Search for the cell housing the specified text and yield its (X, Y) center coordinate. 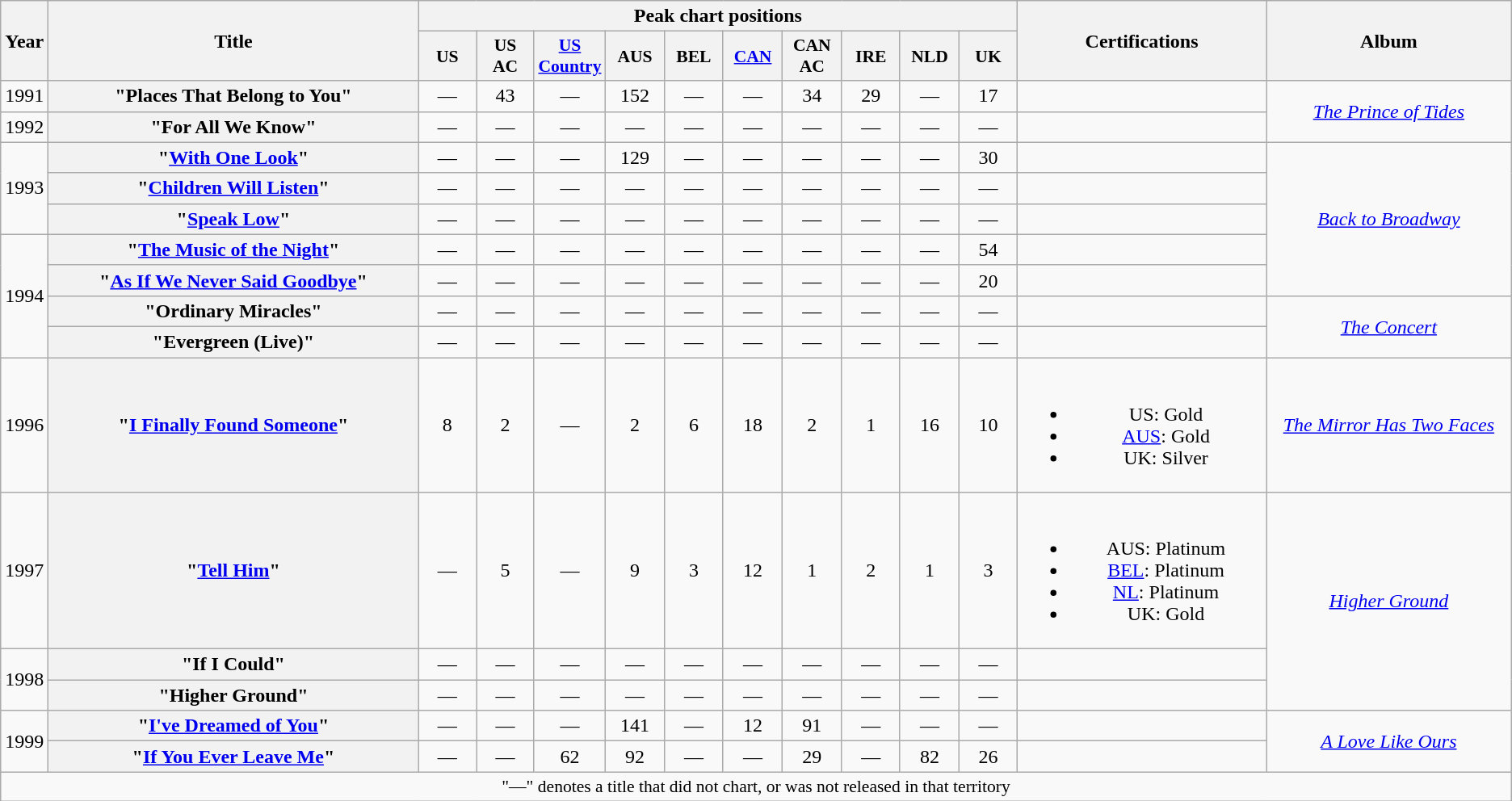
NLD (929, 57)
1992 (24, 127)
"If You Ever Leave Me" (233, 757)
The Mirror Has Two Faces (1389, 425)
"Tell Him" (233, 571)
"With One Look" (233, 157)
Year (24, 40)
"Evergreen (Live)" (233, 342)
141 (635, 726)
9 (635, 571)
"I've Dreamed of You" (233, 726)
1994 (24, 296)
"Children Will Listen" (233, 188)
AUS: PlatinumBEL: PlatinumNL: PlatinumUK: Gold (1142, 571)
92 (635, 757)
US Country (569, 57)
Album (1389, 40)
The Concert (1389, 326)
62 (569, 757)
18 (753, 425)
54 (989, 250)
"—" denotes a title that did not chart, or was not released in that territory (756, 786)
1997 (24, 571)
1991 (24, 96)
43 (506, 96)
A Love Like Ours (1389, 741)
20 (989, 280)
"Speak Low" (233, 219)
US AC (506, 57)
Title (233, 40)
"Ordinary Miracles" (233, 311)
CAN AC (813, 57)
34 (813, 96)
30 (989, 157)
Certifications (1142, 40)
129 (635, 157)
US (447, 57)
16 (929, 425)
The Prince of Tides (1389, 111)
"The Music of the Night" (233, 250)
CAN (753, 57)
"If I Could" (233, 665)
"As If We Never Said Goodbye" (233, 280)
26 (989, 757)
1996 (24, 425)
1999 (24, 741)
17 (989, 96)
"Places That Belong to You" (233, 96)
IRE (871, 57)
Peak chart positions (717, 16)
1993 (24, 188)
152 (635, 96)
1998 (24, 680)
US: GoldAUS: GoldUK: Silver (1142, 425)
Higher Ground (1389, 602)
"I Finally Found Someone" (233, 425)
5 (506, 571)
10 (989, 425)
"Higher Ground" (233, 695)
"For All We Know" (233, 127)
Back to Broadway (1389, 219)
8 (447, 425)
UK (989, 57)
6 (693, 425)
AUS (635, 57)
82 (929, 757)
BEL (693, 57)
91 (813, 726)
